Search for the cell housing the specified text and yield its (x, y) center coordinate. 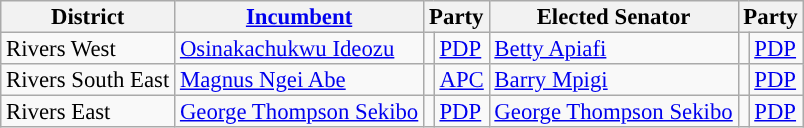
Magnus Ngei Abe (300, 80)
Barry Mpigi (614, 80)
Osinakachukwu Ideozu (300, 49)
Rivers East (88, 112)
Betty Apiafi (614, 49)
District (88, 17)
Elected Senator (614, 17)
Incumbent (300, 17)
Rivers South East (88, 80)
APC (462, 80)
Rivers West (88, 49)
